Pinpoint the cell where the given text exists, returning its (x, y) midpoint coordinate. 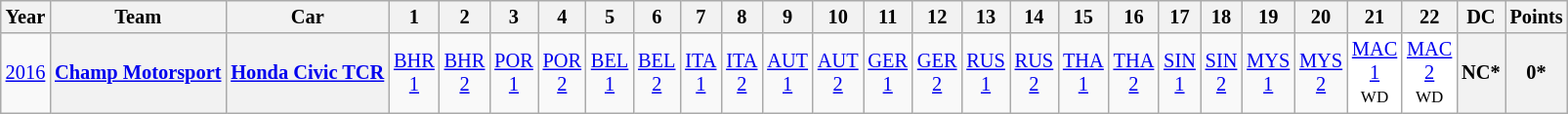
21 (1375, 17)
MYS1 (1268, 73)
BEL2 (657, 73)
5 (610, 17)
POR1 (514, 73)
BHR1 (414, 73)
11 (888, 17)
MAC1WD (1375, 73)
6 (657, 17)
ITA2 (742, 73)
18 (1221, 17)
AUT1 (787, 73)
3 (514, 17)
12 (937, 17)
RUS2 (1034, 73)
BEL1 (610, 73)
20 (1321, 17)
Champ Motorsport (138, 73)
SIN2 (1221, 73)
ITA1 (700, 73)
DC (1481, 17)
THA1 (1083, 73)
17 (1180, 17)
4 (563, 17)
Year (25, 17)
SIN1 (1180, 73)
7 (700, 17)
14 (1034, 17)
Car (307, 17)
POR2 (563, 73)
RUS1 (985, 73)
MYS2 (1321, 73)
16 (1134, 17)
Team (138, 17)
1 (414, 17)
22 (1429, 17)
9 (787, 17)
15 (1083, 17)
8 (742, 17)
NC* (1481, 73)
Points (1537, 17)
Honda Civic TCR (307, 73)
MAC2WD (1429, 73)
GER2 (937, 73)
BHR2 (465, 73)
13 (985, 17)
10 (838, 17)
2 (465, 17)
AUT2 (838, 73)
19 (1268, 17)
2016 (25, 73)
GER1 (888, 73)
0* (1537, 73)
THA2 (1134, 73)
